Scan for the cell matching the given text and deliver its (X, Y) coordinate at center. 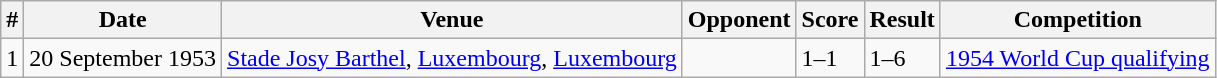
1954 World Cup qualifying (1078, 58)
Stade Josy Barthel, Luxembourg, Luxembourg (452, 58)
20 September 1953 (123, 58)
1–6 (902, 58)
Score (830, 20)
1–1 (830, 58)
Venue (452, 20)
Competition (1078, 20)
# (12, 20)
Date (123, 20)
1 (12, 58)
Opponent (739, 20)
Result (902, 20)
